Capture the cell that displays the provided text and extract its (X, Y) central coordinate. 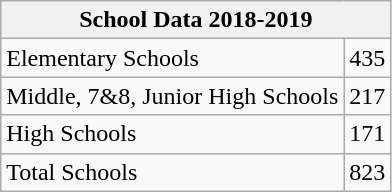
823 (368, 172)
High Schools (172, 134)
435 (368, 58)
Elementary Schools (172, 58)
217 (368, 96)
171 (368, 134)
Total Schools (172, 172)
Middle, 7&8, Junior High Schools (172, 96)
School Data 2018-2019 (196, 20)
